Identify which cell holds the provided text, then report its (x, y) central coordinate. 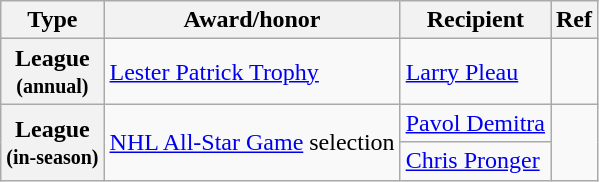
NHL All-Star Game selection (252, 142)
Chris Pronger (475, 161)
Recipient (475, 20)
Ref (574, 20)
League(in-season) (52, 142)
Type (52, 20)
Pavol Demitra (475, 123)
Larry Pleau (475, 72)
Lester Patrick Trophy (252, 72)
League(annual) (52, 72)
Award/honor (252, 20)
